Detect which cell encompasses the target text, then output its (X, Y) center coordinate. 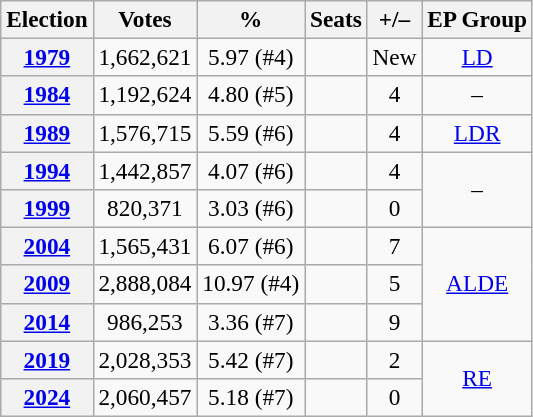
2014 (47, 322)
2,060,457 (145, 397)
3.36 (#7) (251, 322)
820,371 (145, 208)
1999 (47, 208)
LD (478, 57)
5.42 (#7) (251, 359)
6.07 (#6) (251, 246)
1994 (47, 170)
1,576,715 (145, 133)
New (394, 57)
+/– (394, 19)
Seats (336, 19)
EP Group (478, 19)
1984 (47, 95)
10.97 (#4) (251, 284)
9 (394, 322)
5.97 (#4) (251, 57)
5.18 (#7) (251, 397)
2,888,084 (145, 284)
3.03 (#6) (251, 208)
2 (394, 359)
2024 (47, 397)
5.59 (#6) (251, 133)
2004 (47, 246)
% (251, 19)
986,253 (145, 322)
Election (47, 19)
1,442,857 (145, 170)
2,028,353 (145, 359)
7 (394, 246)
2009 (47, 284)
1989 (47, 133)
1,192,624 (145, 95)
4.80 (#5) (251, 95)
4.07 (#6) (251, 170)
RE (478, 378)
ALDE (478, 284)
1,662,621 (145, 57)
1979 (47, 57)
LDR (478, 133)
1,565,431 (145, 246)
2019 (47, 359)
5 (394, 284)
Votes (145, 19)
